Extract the (X, Y) coordinate from the center of the cell holding the provided text.  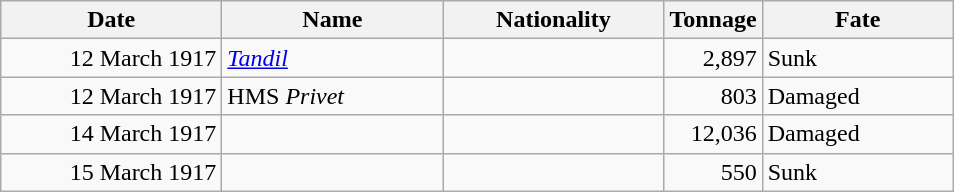
2,897 (713, 58)
15 March 1917 (112, 172)
14 March 1917 (112, 134)
Tandil (332, 58)
Date (112, 20)
550 (713, 172)
803 (713, 96)
Nationality (554, 20)
Tonnage (713, 20)
12,036 (713, 134)
HMS Privet (332, 96)
Name (332, 20)
Fate (858, 20)
